Capture the cell that displays the provided text and extract its [x, y] central coordinate. 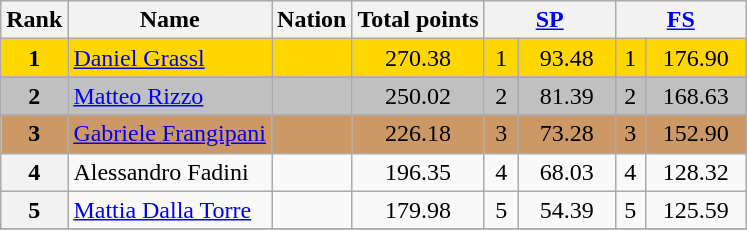
168.63 [696, 96]
54.39 [566, 210]
SP [550, 20]
176.90 [696, 58]
Name [170, 20]
152.90 [696, 134]
Daniel Grassl [170, 58]
73.28 [566, 134]
196.35 [418, 172]
125.59 [696, 210]
Gabriele Frangipani [170, 134]
250.02 [418, 96]
179.98 [418, 210]
FS [680, 20]
Nation [312, 20]
81.39 [566, 96]
Total points [418, 20]
Rank [34, 20]
93.48 [566, 58]
226.18 [418, 134]
128.32 [696, 172]
68.03 [566, 172]
Matteo Rizzo [170, 96]
Mattia Dalla Torre [170, 210]
Alessandro Fadini [170, 172]
270.38 [418, 58]
